Pinpoint the cell where the given text exists, returning its [x, y] midpoint coordinate. 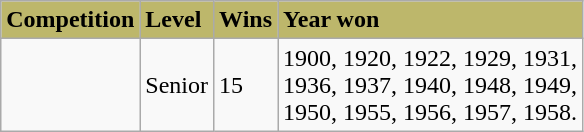
1900, 1920, 1922, 1929, 1931,1936, 1937, 1940, 1948, 1949,1950, 1955, 1956, 1957, 1958. [430, 85]
Level [177, 20]
15 [246, 85]
Wins [246, 20]
Competition [70, 20]
Year won [430, 20]
Senior [177, 85]
